Pinpoint the cell where the given text exists, returning its [X, Y] midpoint coordinate. 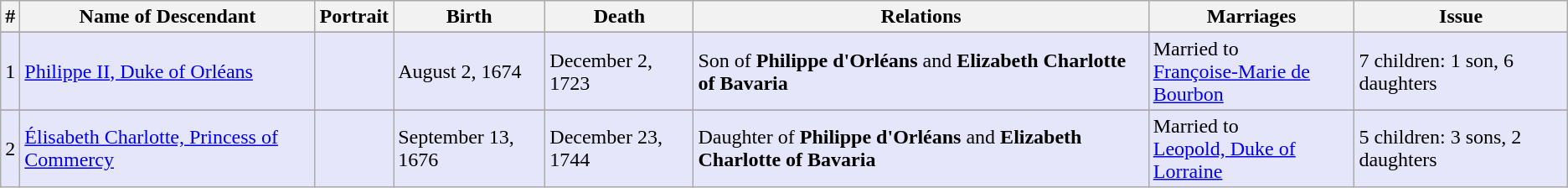
Marriages [1251, 17]
Daughter of Philippe d'Orléans and Elizabeth Charlotte of Bavaria [921, 149]
August 2, 1674 [469, 71]
1 [10, 71]
December 2, 1723 [620, 71]
Relations [921, 17]
7 children: 1 son, 6 daughters [1461, 71]
Name of Descendant [168, 17]
Married to Françoise-Marie de Bourbon [1251, 71]
Élisabeth Charlotte, Princess of Commercy [168, 149]
Birth [469, 17]
Son of Philippe d'Orléans and Elizabeth Charlotte of Bavaria [921, 71]
5 children: 3 sons, 2 daughters [1461, 149]
# [10, 17]
Death [620, 17]
Philippe II, Duke of Orléans [168, 71]
Married to Leopold, Duke of Lorraine [1251, 149]
Portrait [354, 17]
2 [10, 149]
September 13, 1676 [469, 149]
December 23, 1744 [620, 149]
Issue [1461, 17]
